Find where the given text appears and provide that cell's center as (x, y) coordinate. 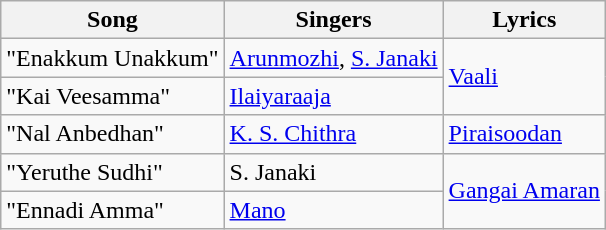
Mano (334, 210)
Arunmozhi, S. Janaki (334, 58)
Vaali (524, 77)
Gangai Amaran (524, 191)
Singers (334, 20)
Lyrics (524, 20)
"Nal Anbedhan" (112, 134)
"Ennadi Amma" (112, 210)
Song (112, 20)
"Yeruthe Sudhi" (112, 172)
K. S. Chithra (334, 134)
Piraisoodan (524, 134)
"Kai Veesamma" (112, 96)
S. Janaki (334, 172)
"Enakkum Unakkum" (112, 58)
Ilaiyaraaja (334, 96)
